Provide the [x, y] coordinate of the cell's center where the given text is located.  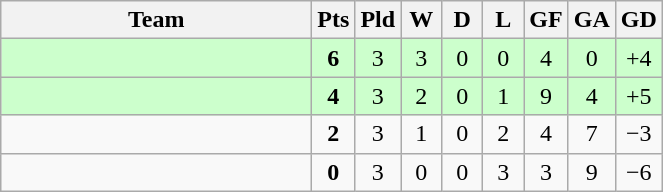
W [422, 20]
D [462, 20]
6 [334, 58]
Pts [334, 20]
7 [592, 134]
−3 [638, 134]
+5 [638, 96]
Team [156, 20]
Pld [378, 20]
GD [638, 20]
−6 [638, 172]
L [504, 20]
GA [592, 20]
GF [546, 20]
+4 [638, 58]
